Find where the given text appears and provide that cell's center as (X, Y) coordinate. 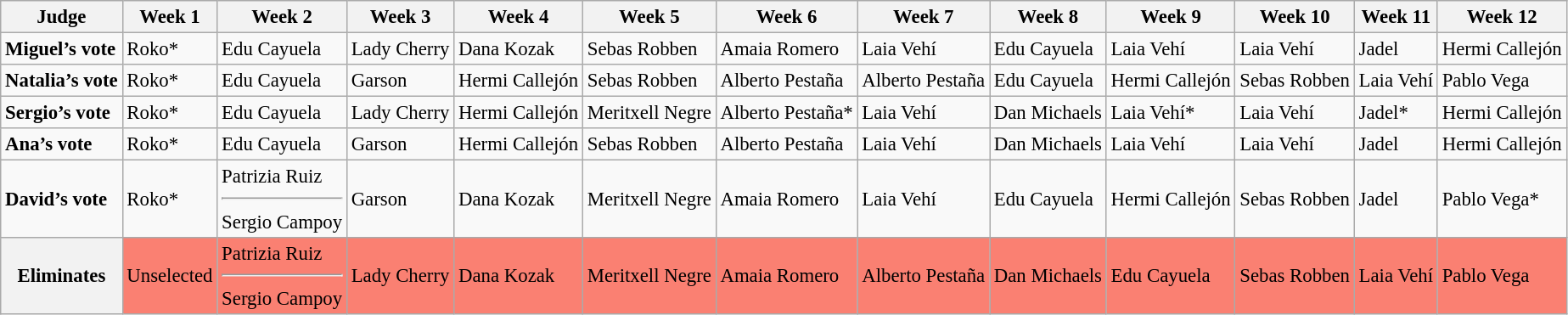
Eliminates (61, 275)
Week 5 (649, 17)
Week 8 (1048, 17)
Week 1 (170, 17)
Week 4 (519, 17)
Week 3 (400, 17)
Week 11 (1396, 17)
Jadel* (1396, 113)
Week 9 (1171, 17)
Week 10 (1295, 17)
Week 12 (1502, 17)
Sergio’s vote (61, 113)
Miguel’s vote (61, 49)
Alberto Pestaña* (786, 113)
Week 6 (786, 17)
David’s vote (61, 199)
Ana’s vote (61, 144)
Natalia’s vote (61, 81)
Judge (61, 17)
Week 7 (924, 17)
Week 2 (282, 17)
Unselected (170, 275)
Laia Vehí* (1171, 113)
Pablo Vega* (1502, 199)
